Capture the cell that displays the provided text and extract its [X, Y] central coordinate. 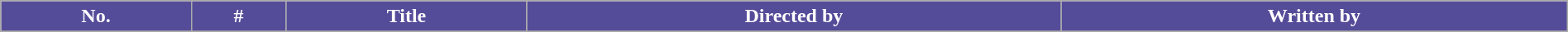
Written by [1315, 16]
Directed by [794, 16]
Title [407, 16]
No. [96, 16]
# [238, 16]
